Search for the cell housing the specified text and yield its [x, y] center coordinate. 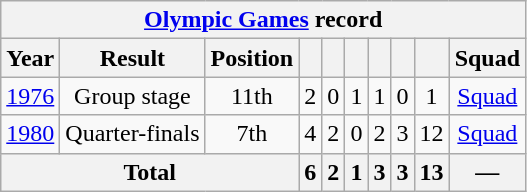
1980 [30, 134]
— [487, 172]
Group stage [132, 96]
12 [432, 134]
Result [132, 58]
11th [252, 96]
6 [310, 172]
Olympic Games record [264, 20]
Position [252, 58]
1976 [30, 96]
Total [150, 172]
Quarter-finals [132, 134]
4 [310, 134]
Year [30, 58]
13 [432, 172]
7th [252, 134]
